From the cell containing the given text, extract its center point as [x, y] coordinate. 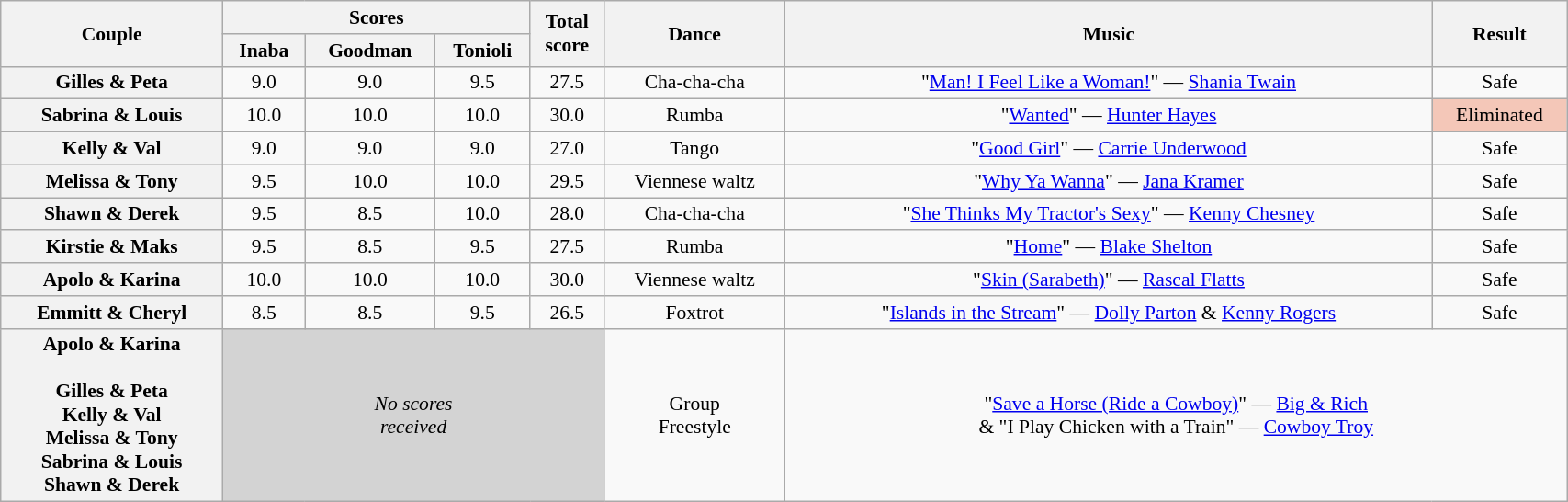
Music [1109, 33]
Dance [694, 33]
No scoresreceived [413, 416]
Sabrina & Louis [112, 116]
"Why Ya Wanna" — Jana Kramer [1109, 181]
Totalscore [568, 33]
Kelly & Val [112, 149]
"Skin (Sarabeth)" — Rascal Flatts [1109, 280]
"Islands in the Stream" — Dolly Parton & Kenny Rogers [1109, 313]
Kirstie & Maks [112, 247]
"Wanted" — Hunter Hayes [1109, 116]
Scores [377, 17]
29.5 [568, 181]
Tango [694, 149]
Result [1499, 33]
"Man! I Feel Like a Woman!" — Shania Twain [1109, 83]
Eliminated [1499, 116]
28.0 [568, 214]
27.0 [568, 149]
"Save a Horse (Ride a Cowboy)" — Big & Rich& "I Play Chicken with a Train" — Cowboy Troy [1176, 416]
Goodman [369, 51]
GroupFreestyle [694, 416]
Foxtrot [694, 313]
"Home" — Blake Shelton [1109, 247]
"Good Girl" — Carrie Underwood [1109, 149]
"She Thinks My Tractor's Sexy" — Kenny Chesney [1109, 214]
Apolo & KarinaGilles & PetaKelly & ValMelissa & TonySabrina & LouisShawn & Derek [112, 416]
Melissa & Tony [112, 181]
Couple [112, 33]
Shawn & Derek [112, 214]
Tonioli [483, 51]
Emmitt & Cheryl [112, 313]
Inaba [265, 51]
26.5 [568, 313]
Gilles & Peta [112, 83]
Apolo & Karina [112, 280]
